Search for the cell housing the specified text and yield its [x, y] center coordinate. 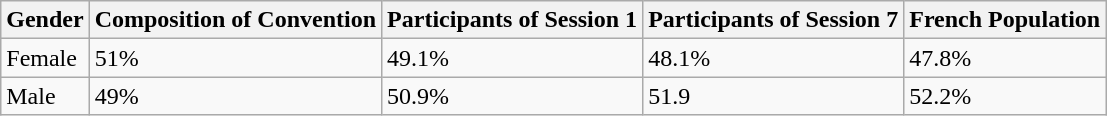
49% [235, 96]
51.9 [774, 96]
Male [45, 96]
Composition of Convention [235, 20]
52.2% [1005, 96]
50.9% [512, 96]
48.1% [774, 58]
Participants of Session 7 [774, 20]
49.1% [512, 58]
47.8% [1005, 58]
Female [45, 58]
Participants of Session 1 [512, 20]
French Population [1005, 20]
51% [235, 58]
Gender [45, 20]
